Provide the (x, y) coordinate of the cell's center where the given text is located.  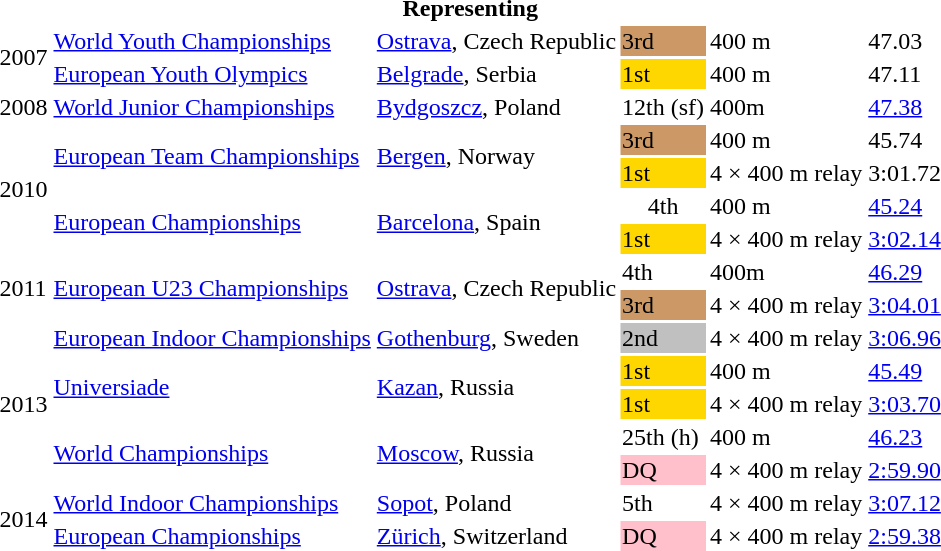
Barcelona, Spain (496, 222)
European Team Championships (212, 156)
12th (sf) (664, 107)
Moscow, Russia (496, 454)
World Indoor Championships (212, 503)
Kazan, Russia (496, 388)
World Championships (212, 454)
25th (h) (664, 437)
Bergen, Norway (496, 156)
European Youth Olympics (212, 74)
World Junior Championships (212, 107)
Sopot, Poland (496, 503)
European U23 Championships (212, 288)
Gothenburg, Sweden (496, 338)
5th (664, 503)
Universiade (212, 388)
World Youth Championships (212, 41)
2nd (664, 338)
Bydgoszcz, Poland (496, 107)
Zürich, Switzerland (496, 536)
European Indoor Championships (212, 338)
Belgrade, Serbia (496, 74)
